Locate the cell with the specified text and output its (X, Y) center coordinate. 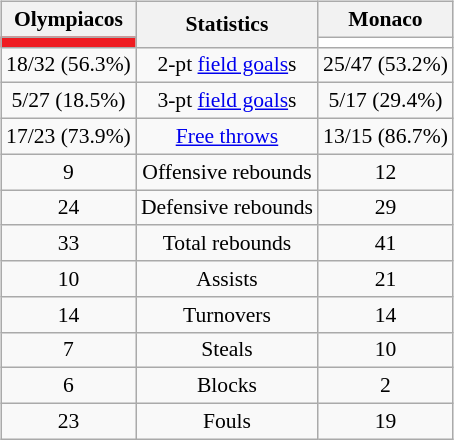
33 (68, 243)
Defensive rebounds (227, 208)
6 (68, 386)
Statistics (227, 24)
Monaco (386, 19)
12 (386, 172)
9 (68, 172)
2-pt field goalss (227, 65)
Olympiacos (68, 19)
41 (386, 243)
Offensive rebounds (227, 172)
21 (386, 279)
5/17 (29.4%) (386, 101)
Steals (227, 350)
18/32 (56.3%) (68, 65)
5/27 (18.5%) (68, 101)
2 (386, 386)
Fouls (227, 421)
29 (386, 208)
7 (68, 350)
23 (68, 421)
3-pt field goalss (227, 101)
Assists (227, 279)
24 (68, 208)
Blocks (227, 386)
Free throws (227, 136)
19 (386, 421)
17/23 (73.9%) (68, 136)
Total rebounds (227, 243)
Turnovers (227, 314)
13/15 (86.7%) (386, 136)
25/47 (53.2%) (386, 65)
